Pinpoint the cell where the given text exists, returning its [X, Y] midpoint coordinate. 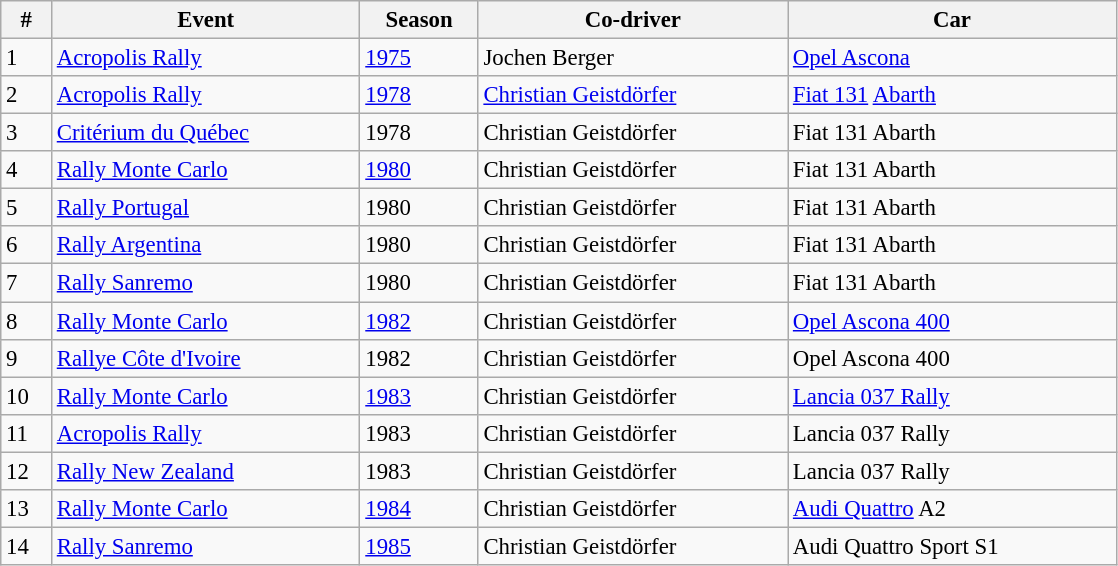
3 [26, 133]
1 [26, 58]
Opel Ascona [952, 58]
1984 [419, 509]
5 [26, 208]
11 [26, 433]
2 [26, 95]
Rally Portugal [206, 208]
6 [26, 245]
Event [206, 20]
Season [419, 20]
Audi Quattro A2 [952, 509]
Jochen Berger [632, 58]
1975 [419, 58]
Rallye Côte d'Ivoire [206, 358]
4 [26, 170]
7 [26, 283]
Critérium du Québec [206, 133]
1985 [419, 546]
Rally New Zealand [206, 471]
10 [26, 396]
8 [26, 321]
# [26, 20]
Car [952, 20]
Co-driver [632, 20]
13 [26, 509]
Rally Argentina [206, 245]
14 [26, 546]
Audi Quattro Sport S1 [952, 546]
9 [26, 358]
12 [26, 471]
